Search for the cell housing the specified text and yield its (x, y) center coordinate. 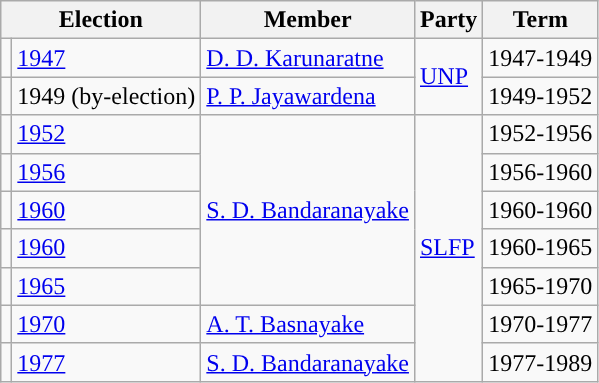
1956-1960 (540, 172)
1970 (106, 324)
1952-1956 (540, 134)
P. P. Jayawardena (308, 96)
1965 (106, 286)
1947-1949 (540, 58)
UNP (448, 77)
1952 (106, 134)
1960-1965 (540, 248)
1977 (106, 362)
Election (101, 20)
Member (308, 20)
1977-1989 (540, 362)
1949 (by-election) (106, 96)
1949-1952 (540, 96)
1965-1970 (540, 286)
1947 (106, 58)
SLFP (448, 248)
1970-1977 (540, 324)
D. D. Karunaratne (308, 58)
Party (448, 20)
1960-1960 (540, 210)
A. T. Basnayake (308, 324)
1956 (106, 172)
Term (540, 20)
